Determine the [x, y] coordinate at the center of the cell enclosing the given text.  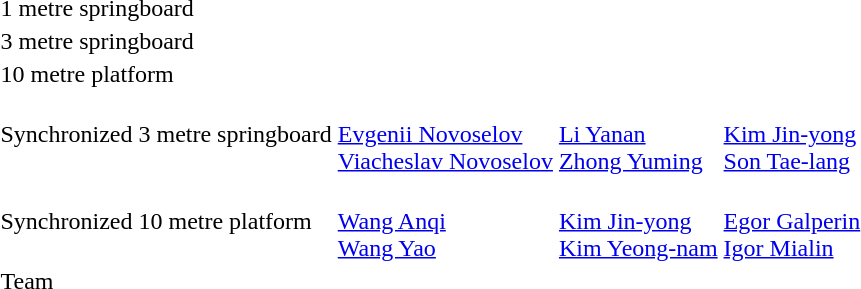
Evgenii NovoselovViacheslav Novoselov [445, 134]
Li YananZhong Yuming [638, 134]
Kim Jin-yongKim Yeong-nam [638, 221]
Wang AnqiWang Yao [445, 221]
